Return the (x, y) coordinate for the center point of the cell that contains the specified text.  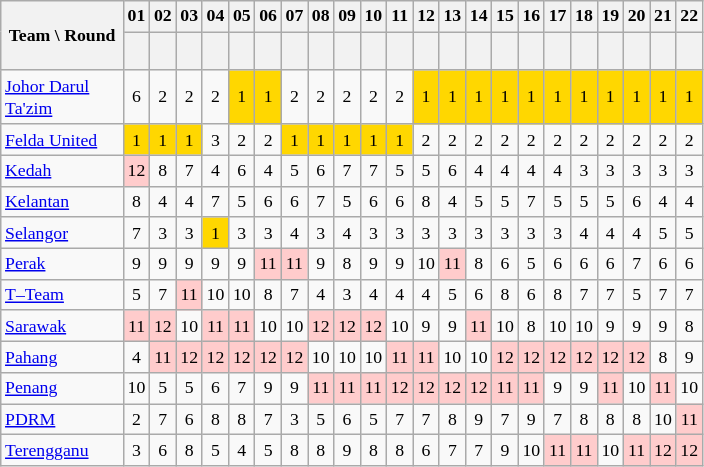
Sarawak (62, 326)
Terengganu (62, 450)
21 (663, 16)
Team \ Round (62, 36)
06 (268, 16)
PDRM (62, 420)
Perak (62, 264)
09 (347, 16)
Selangor (62, 232)
Kedah (62, 170)
Felda United (62, 140)
19 (610, 16)
17 (557, 16)
20 (636, 16)
Kelantan (62, 202)
T–Team (62, 294)
14 (478, 16)
07 (294, 16)
Johor Darul Ta'zim (62, 97)
18 (584, 16)
01 (136, 16)
Penang (62, 388)
13 (452, 16)
04 (215, 16)
15 (505, 16)
22 (689, 16)
02 (163, 16)
08 (321, 16)
03 (189, 16)
05 (242, 16)
Pahang (62, 356)
16 (531, 16)
